Provide the [x, y] coordinate of the cell's center where the given text is located.  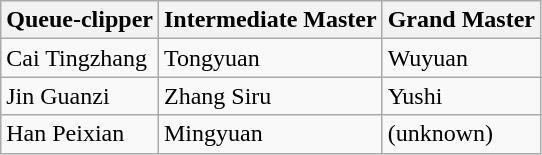
Zhang Siru [270, 96]
Mingyuan [270, 134]
Intermediate Master [270, 20]
Queue-clipper [80, 20]
Wuyuan [461, 58]
Jin Guanzi [80, 96]
Tongyuan [270, 58]
Cai Tingzhang [80, 58]
Yushi [461, 96]
Grand Master [461, 20]
Han Peixian [80, 134]
(unknown) [461, 134]
